Capture the cell that displays the provided text and extract its [x, y] central coordinate. 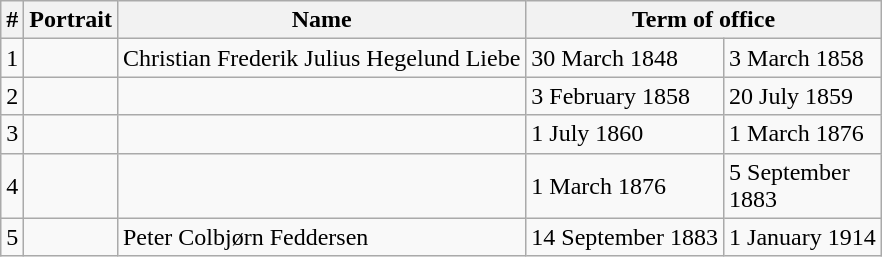
Name [321, 20]
Term of office [704, 20]
3 March 1858 [803, 58]
3 February 1858 [625, 96]
5 September1883 [803, 186]
Portrait [71, 20]
1 July 1860 [625, 134]
1 [12, 58]
Christian Frederik Julius Hegelund Liebe [321, 58]
3 [12, 134]
1 January 1914 [803, 237]
4 [12, 186]
5 [12, 237]
20 July 1859 [803, 96]
2 [12, 96]
# [12, 20]
Peter Colbjørn Feddersen [321, 237]
14 September 1883 [625, 237]
30 March 1848 [625, 58]
